Capture the cell that displays the provided text and extract its [X, Y] central coordinate. 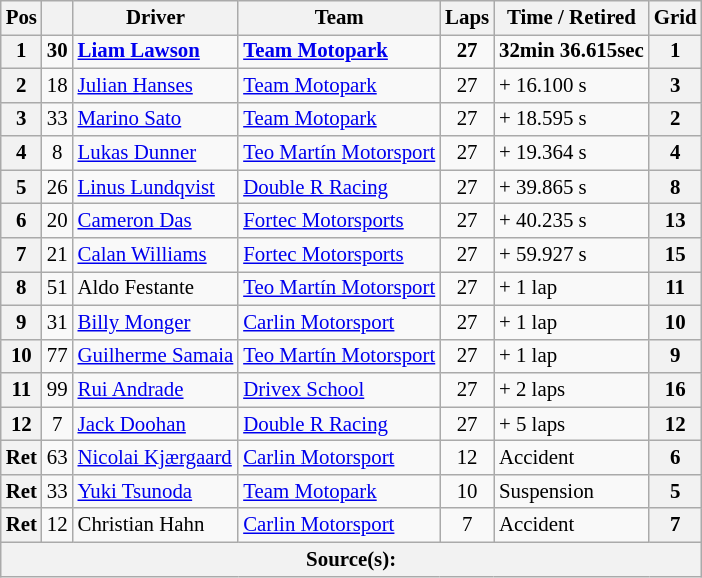
Driver [156, 18]
+ 39.865 s [572, 187]
77 [58, 356]
+ 2 laps [572, 390]
+ 18.595 s [572, 119]
Lukas Dunner [156, 153]
32min 36.615sec [572, 51]
Drivex School [339, 390]
Source(s): [352, 559]
Nicolai Kjærgaard [156, 458]
Rui Andrade [156, 390]
30 [58, 51]
13 [676, 221]
15 [676, 255]
21 [58, 255]
Calan Williams [156, 255]
Laps [467, 18]
Linus Lundqvist [156, 187]
+ 5 laps [572, 424]
Pos [22, 18]
Aldo Festante [156, 288]
Julian Hanses [156, 85]
Billy Monger [156, 322]
Jack Doohan [156, 424]
Liam Lawson [156, 51]
16 [676, 390]
Yuki Tsunoda [156, 491]
Team [339, 18]
+ 59.927 s [572, 255]
18 [58, 85]
+ 40.235 s [572, 221]
+ 19.364 s [572, 153]
26 [58, 187]
Guilherme Samaia [156, 356]
63 [58, 458]
Suspension [572, 491]
Grid [676, 18]
20 [58, 221]
31 [58, 322]
+ 16.100 s [572, 85]
Time / Retired [572, 18]
51 [58, 288]
99 [58, 390]
Cameron Das [156, 221]
Christian Hahn [156, 525]
Marino Sato [156, 119]
